Determine the [x, y] coordinate at the center of the cell enclosing the given text.  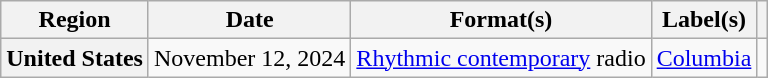
Rhythmic contemporary radio [501, 58]
November 12, 2024 [249, 58]
United States [75, 58]
Columbia [704, 58]
Label(s) [704, 20]
Format(s) [501, 20]
Region [75, 20]
Date [249, 20]
